Scan for the cell matching the given text and deliver its [x, y] coordinate at center. 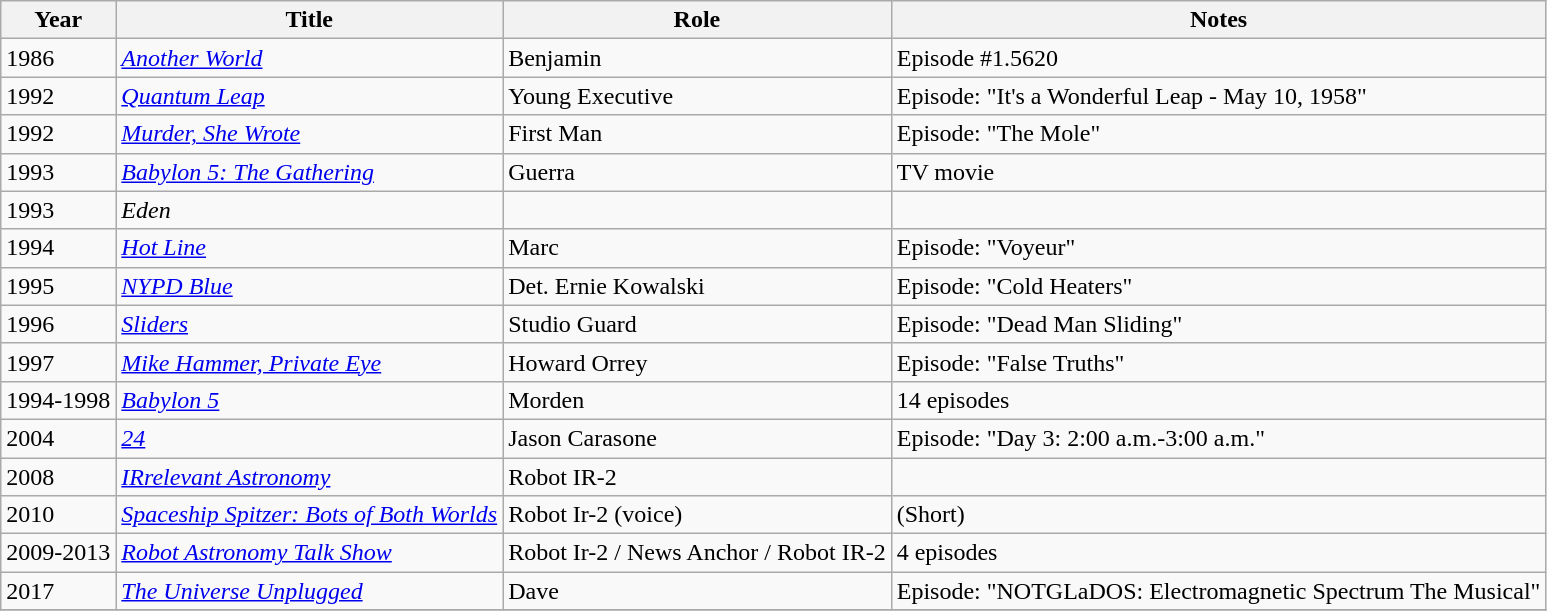
Jason Carasone [698, 438]
(Short) [1218, 515]
Hot Line [310, 248]
The Universe Unplugged [310, 591]
Notes [1218, 20]
Babylon 5: The Gathering [310, 172]
Episode: "Voyeur" [1218, 248]
Marc [698, 248]
Guerra [698, 172]
2004 [58, 438]
First Man [698, 134]
1994 [58, 248]
2008 [58, 477]
Title [310, 20]
NYPD Blue [310, 286]
Babylon 5 [310, 400]
Episode: "Cold Heaters" [1218, 286]
Sliders [310, 324]
Robot Astronomy Talk Show [310, 553]
Howard Orrey [698, 362]
TV movie [1218, 172]
Episode: "False Truths" [1218, 362]
14 episodes [1218, 400]
4 episodes [1218, 553]
Year [58, 20]
1986 [58, 58]
1996 [58, 324]
Det. Ernie Kowalski [698, 286]
Mike Hammer, Private Eye [310, 362]
Benjamin [698, 58]
Young Executive [698, 96]
IRrelevant Astronomy [310, 477]
1994-1998 [58, 400]
24 [310, 438]
Episode: "NOTGLaDOS: Electromagnetic Spectrum The Musical" [1218, 591]
Dave [698, 591]
Quantum Leap [310, 96]
Morden [698, 400]
Episode: "Dead Man Sliding" [1218, 324]
2009-2013 [58, 553]
Robot IR-2 [698, 477]
2017 [58, 591]
Role [698, 20]
Spaceship Spitzer: Bots of Both Worlds [310, 515]
Robot Ir-2 (voice) [698, 515]
1995 [58, 286]
Episode: "It's a Wonderful Leap - May 10, 1958" [1218, 96]
Murder, She Wrote [310, 134]
Eden [310, 210]
Episode: "Day 3: 2:00 a.m.-3:00 a.m." [1218, 438]
2010 [58, 515]
Episode: "The Mole" [1218, 134]
Studio Guard [698, 324]
1997 [58, 362]
Episode #1.5620 [1218, 58]
Robot Ir-2 / News Anchor / Robot IR-2 [698, 553]
Another World [310, 58]
